Locate the cell with the specified text and output its (x, y) center coordinate. 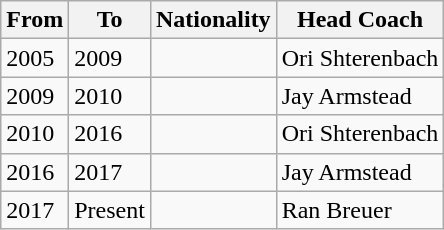
Present (110, 210)
Ran Breuer (360, 210)
Nationality (213, 20)
From (35, 20)
2005 (35, 58)
To (110, 20)
Head Coach (360, 20)
